Return the [X, Y] coordinate for the center point of the cell that contains the specified text.  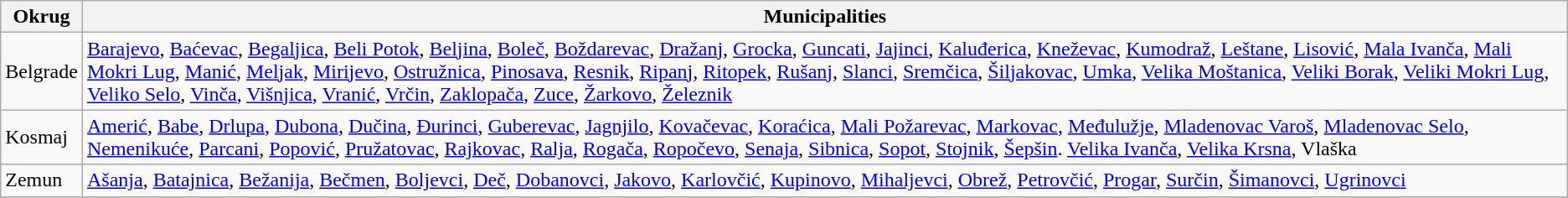
Okrug [42, 17]
Kosmaj [42, 138]
Belgrade [42, 71]
Zemun [42, 180]
Municipalities [824, 17]
